Search for the cell housing the specified text and yield its [x, y] center coordinate. 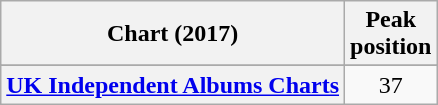
Peak position [391, 34]
UK Independent Albums Charts [173, 85]
Chart (2017) [173, 34]
37 [391, 85]
